Extract the [X, Y] coordinate from the center of the cell holding the provided text.  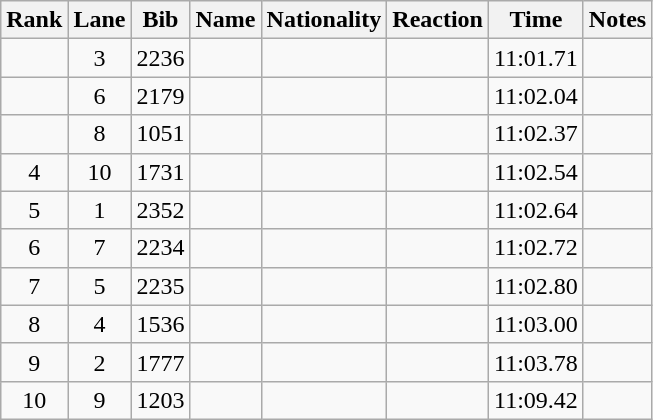
1051 [160, 134]
Lane [100, 20]
1 [100, 210]
Nationality [324, 20]
Rank [34, 20]
Notes [617, 20]
1777 [160, 362]
Bib [160, 20]
2179 [160, 96]
11:03.78 [536, 362]
1536 [160, 324]
Name [226, 20]
11:09.42 [536, 400]
11:01.71 [536, 58]
11:02.54 [536, 172]
11:02.37 [536, 134]
11:02.64 [536, 210]
2236 [160, 58]
11:02.04 [536, 96]
11:02.72 [536, 248]
11:03.00 [536, 324]
2235 [160, 286]
1203 [160, 400]
Time [536, 20]
2 [100, 362]
2234 [160, 248]
2352 [160, 210]
3 [100, 58]
1731 [160, 172]
11:02.80 [536, 286]
Reaction [438, 20]
